Output the [x, y] coordinate of the center of the cell containing the given text.  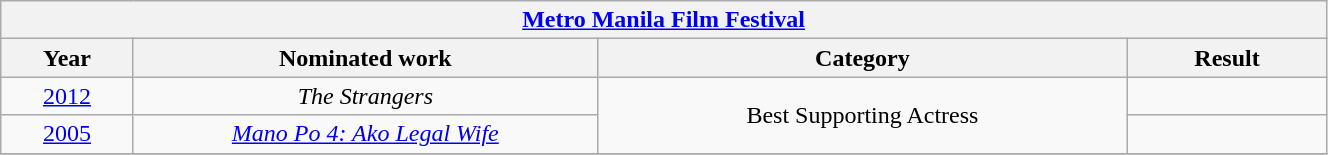
Metro Manila Film Festival [664, 20]
Nominated work [365, 58]
The Strangers [365, 96]
Best Supporting Actress [862, 115]
2012 [68, 96]
Category [862, 58]
Year [68, 58]
Mano Po 4: Ako Legal Wife [365, 134]
Result [1228, 58]
2005 [68, 134]
